Capture the cell that displays the provided text and extract its (X, Y) central coordinate. 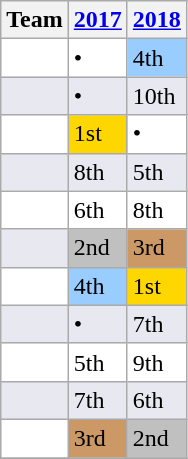
2018 (156, 20)
2017 (98, 20)
10th (156, 96)
Team (35, 20)
9th (156, 362)
